Pinpoint the cell where the given text exists, returning its (x, y) midpoint coordinate. 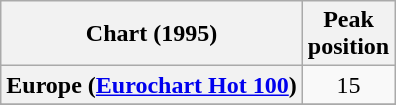
Chart (1995) (152, 34)
Peakposition (348, 34)
15 (348, 85)
Europe (Eurochart Hot 100) (152, 85)
